For the text-containing cell, return its midpoint in [x, y] coordinate format. 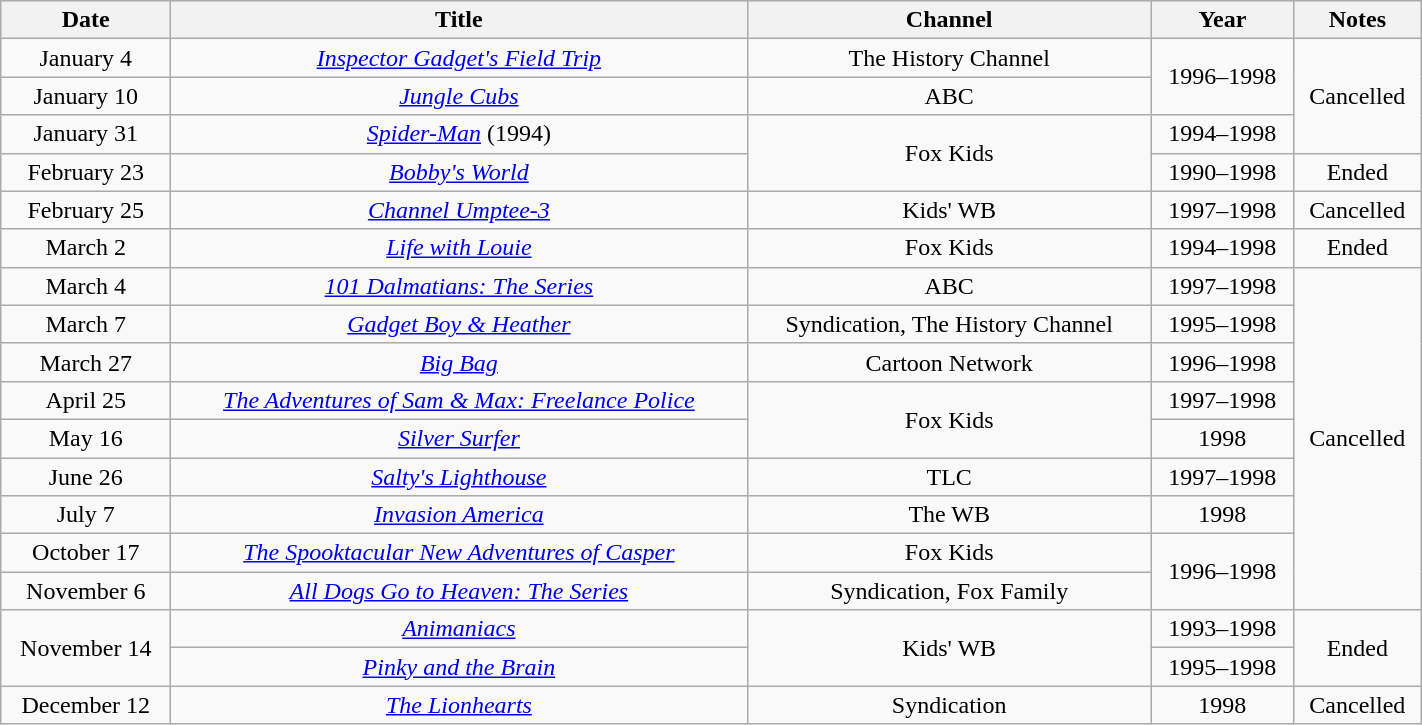
Cartoon Network [949, 362]
July 7 [86, 515]
101 Dalmatians: The Series [459, 286]
Notes [1357, 20]
Spider-Man (1994) [459, 134]
March 4 [86, 286]
October 17 [86, 553]
Big Bag [459, 362]
1990–1998 [1222, 172]
Salty's Lighthouse [459, 477]
Life with Louie [459, 248]
The Lionhearts [459, 705]
June 26 [86, 477]
Invasion America [459, 515]
February 23 [86, 172]
Year [1222, 20]
Pinky and the Brain [459, 667]
Title [459, 20]
Jungle Cubs [459, 96]
January 10 [86, 96]
November 6 [86, 591]
February 25 [86, 210]
The Spooktacular New Adventures of Casper [459, 553]
The Adventures of Sam & Max: Freelance Police [459, 400]
January 31 [86, 134]
January 4 [86, 58]
Inspector Gadget's Field Trip [459, 58]
Syndication [949, 705]
Syndication, Fox Family [949, 591]
Silver Surfer [459, 438]
April 25 [86, 400]
March 27 [86, 362]
December 12 [86, 705]
The WB [949, 515]
Channel Umptee-3 [459, 210]
TLC [949, 477]
March 7 [86, 324]
Date [86, 20]
All Dogs Go to Heaven: The Series [459, 591]
Animaniacs [459, 629]
Bobby's World [459, 172]
Gadget Boy & Heather [459, 324]
Channel [949, 20]
May 16 [86, 438]
1993–1998 [1222, 629]
The History Channel [949, 58]
March 2 [86, 248]
Syndication, The History Channel [949, 324]
November 14 [86, 648]
